Output the [x, y] coordinate of the center of the cell containing the given text.  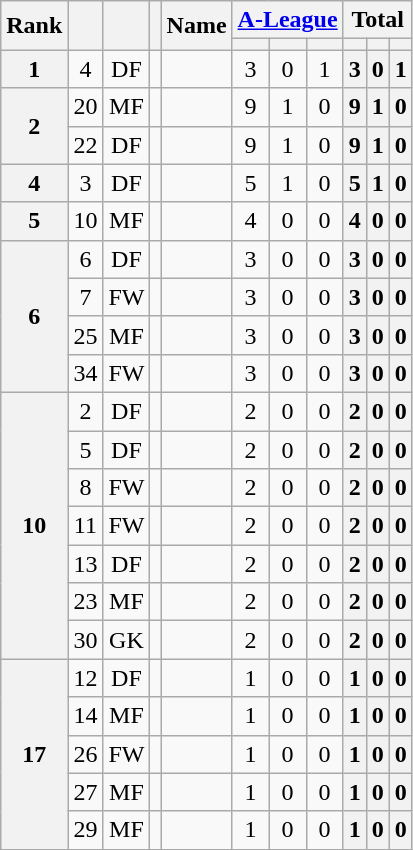
30 [86, 640]
34 [86, 373]
25 [86, 335]
GK [126, 640]
14 [86, 716]
22 [86, 145]
7 [86, 297]
8 [86, 488]
11 [86, 526]
Name [196, 26]
13 [86, 564]
20 [86, 107]
Total [378, 20]
27 [86, 792]
12 [86, 678]
23 [86, 602]
26 [86, 754]
17 [34, 754]
Rank [34, 26]
A-League [288, 20]
29 [86, 830]
